Pinpoint the cell where the given text exists, returning its (x, y) midpoint coordinate. 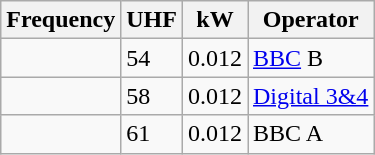
54 (152, 58)
58 (152, 96)
kW (214, 20)
Frequency (61, 20)
BBC A (311, 134)
BBC B (311, 58)
61 (152, 134)
Operator (311, 20)
Digital 3&4 (311, 96)
UHF (152, 20)
